Determine the [X, Y] coordinate at the center of the cell enclosing the given text.  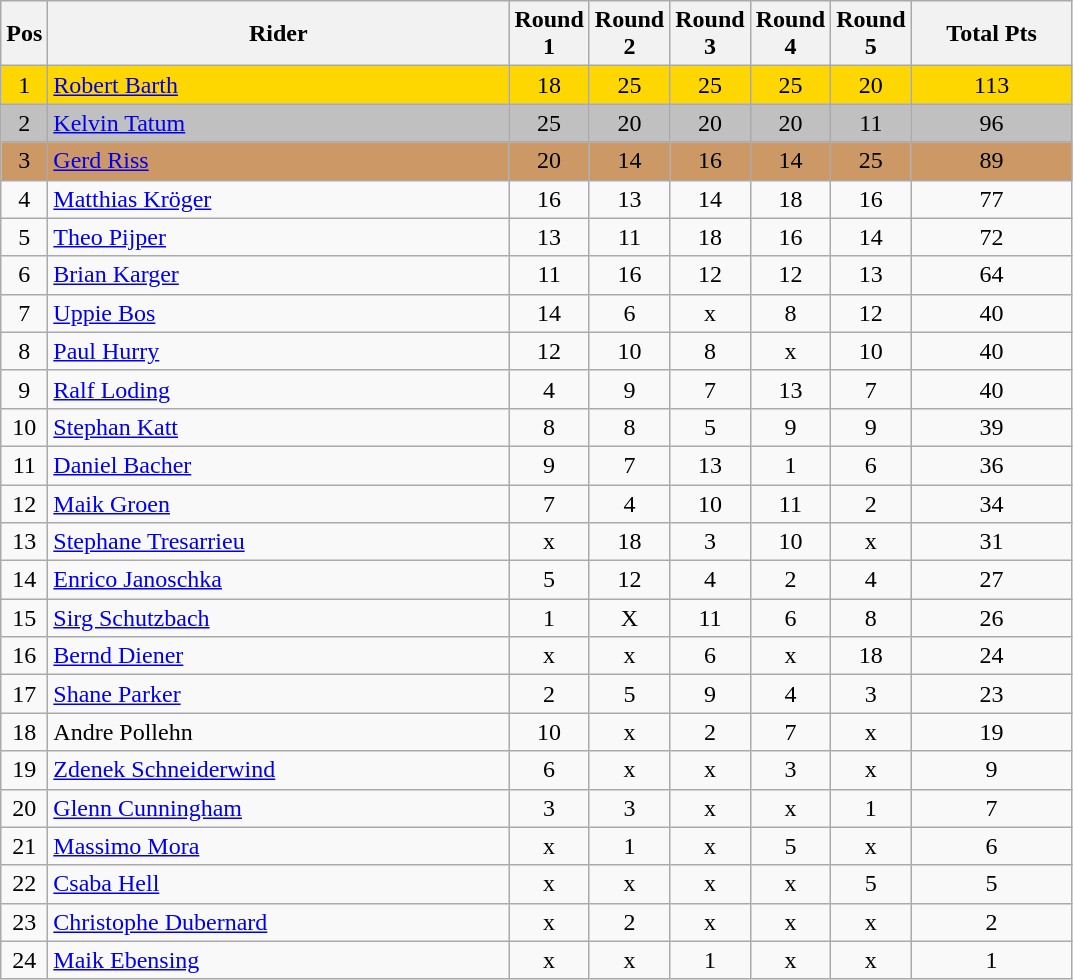
Ralf Loding [278, 389]
27 [992, 580]
Csaba Hell [278, 884]
Total Pts [992, 34]
15 [24, 618]
96 [992, 123]
Round 5 [871, 34]
Massimo Mora [278, 846]
Shane Parker [278, 694]
Kelvin Tatum [278, 123]
Christophe Dubernard [278, 922]
Round 2 [629, 34]
Maik Ebensing [278, 960]
Andre Pollehn [278, 732]
72 [992, 237]
77 [992, 199]
Zdenek Schneiderwind [278, 770]
36 [992, 465]
Pos [24, 34]
Stephane Tresarrieu [278, 542]
Maik Groen [278, 503]
Rider [278, 34]
89 [992, 161]
Bernd Diener [278, 656]
Gerd Riss [278, 161]
Stephan Katt [278, 427]
Matthias Kröger [278, 199]
17 [24, 694]
Brian Karger [278, 275]
34 [992, 503]
Daniel Bacher [278, 465]
39 [992, 427]
Enrico Janoschka [278, 580]
Paul Hurry [278, 351]
Theo Pijper [278, 237]
Sirg Schutzbach [278, 618]
31 [992, 542]
22 [24, 884]
64 [992, 275]
Round 1 [549, 34]
Robert Barth [278, 85]
Glenn Cunningham [278, 808]
X [629, 618]
21 [24, 846]
26 [992, 618]
Round 3 [710, 34]
113 [992, 85]
Uppie Bos [278, 313]
Round 4 [790, 34]
